Output the [x, y] coordinate of the center of the cell containing the given text.  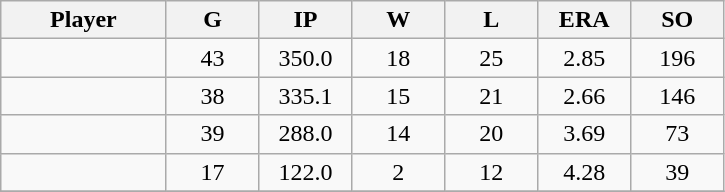
G [212, 20]
2.85 [584, 58]
20 [492, 134]
IP [306, 20]
14 [398, 134]
73 [678, 134]
SO [678, 20]
21 [492, 96]
43 [212, 58]
38 [212, 96]
2.66 [584, 96]
146 [678, 96]
L [492, 20]
2 [398, 172]
122.0 [306, 172]
335.1 [306, 96]
17 [212, 172]
15 [398, 96]
4.28 [584, 172]
Player [84, 20]
W [398, 20]
196 [678, 58]
350.0 [306, 58]
18 [398, 58]
3.69 [584, 134]
ERA [584, 20]
12 [492, 172]
288.0 [306, 134]
25 [492, 58]
